Provide the (X, Y) coordinate of the cell's center where the given text is located.  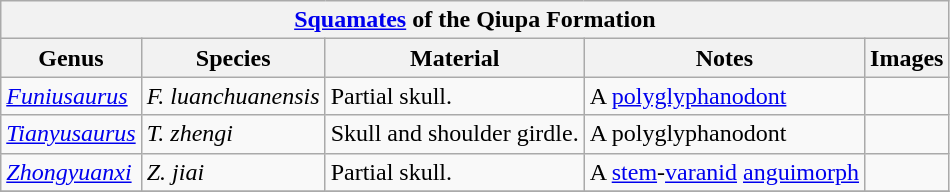
F. luanchuanensis (233, 96)
Material (454, 58)
Zhongyuanxi (71, 172)
Z. jiai (233, 172)
Notes (724, 58)
Images (907, 58)
Genus (71, 58)
Squamates of the Qiupa Formation (475, 20)
Skull and shoulder girdle. (454, 134)
Species (233, 58)
Funiusaurus (71, 96)
Tianyusaurus (71, 134)
A stem-varanid anguimorph (724, 172)
T. zhengi (233, 134)
